Return (X, Y) of the center of cell containing provided text 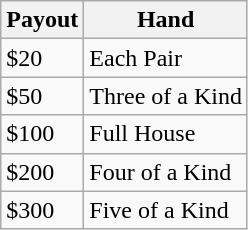
Five of a Kind (166, 210)
$300 (42, 210)
Four of a Kind (166, 172)
Three of a Kind (166, 96)
Full House (166, 134)
$100 (42, 134)
$50 (42, 96)
Each Pair (166, 58)
Payout (42, 20)
$200 (42, 172)
Hand (166, 20)
$20 (42, 58)
